Return [X, Y] of the center of cell containing provided text 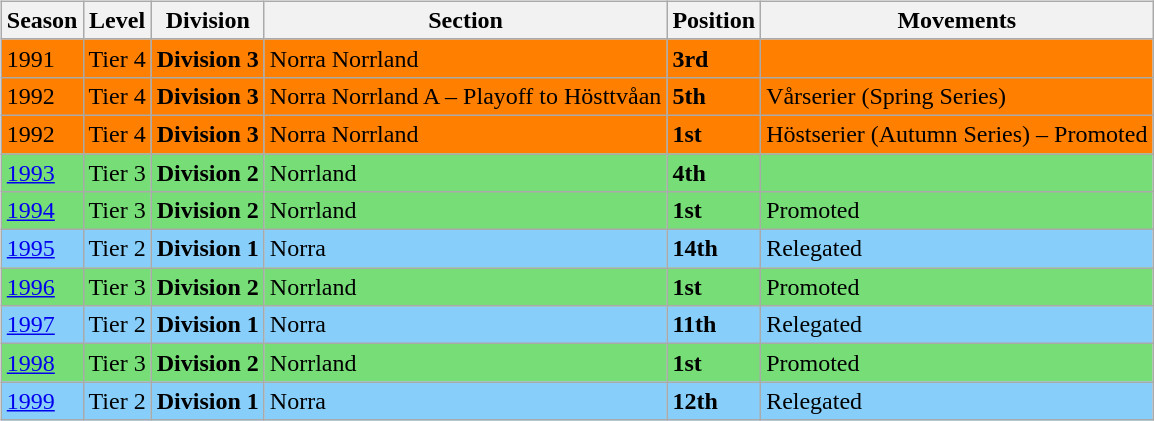
4th [714, 173]
Höstserier (Autumn Series) – Promoted [957, 134]
Position [714, 20]
1994 [42, 211]
1991 [42, 58]
1996 [42, 287]
14th [714, 249]
Season [42, 20]
1993 [42, 173]
1998 [42, 363]
Movements [957, 20]
5th [714, 96]
1995 [42, 249]
Norra Norrland A – Playoff to Hösttvåan [466, 96]
Section [466, 20]
Division [208, 20]
Level [117, 20]
1999 [42, 401]
Vårserier (Spring Series) [957, 96]
12th [714, 401]
3rd [714, 58]
1997 [42, 325]
11th [714, 325]
